From the cell containing the given text, extract its center point as [x, y] coordinate. 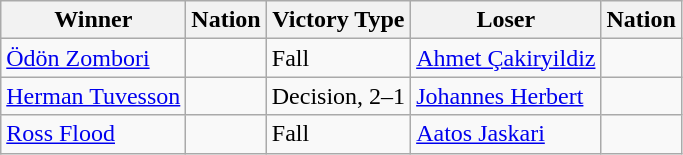
Decision, 2–1 [338, 96]
Victory Type [338, 20]
Ross Flood [94, 134]
Winner [94, 20]
Aatos Jaskari [506, 134]
Herman Tuvesson [94, 96]
Loser [506, 20]
Johannes Herbert [506, 96]
Ödön Zombori [94, 58]
Ahmet Çakiryildiz [506, 58]
